Detect which cell encompasses the target text, then output its (x, y) center coordinate. 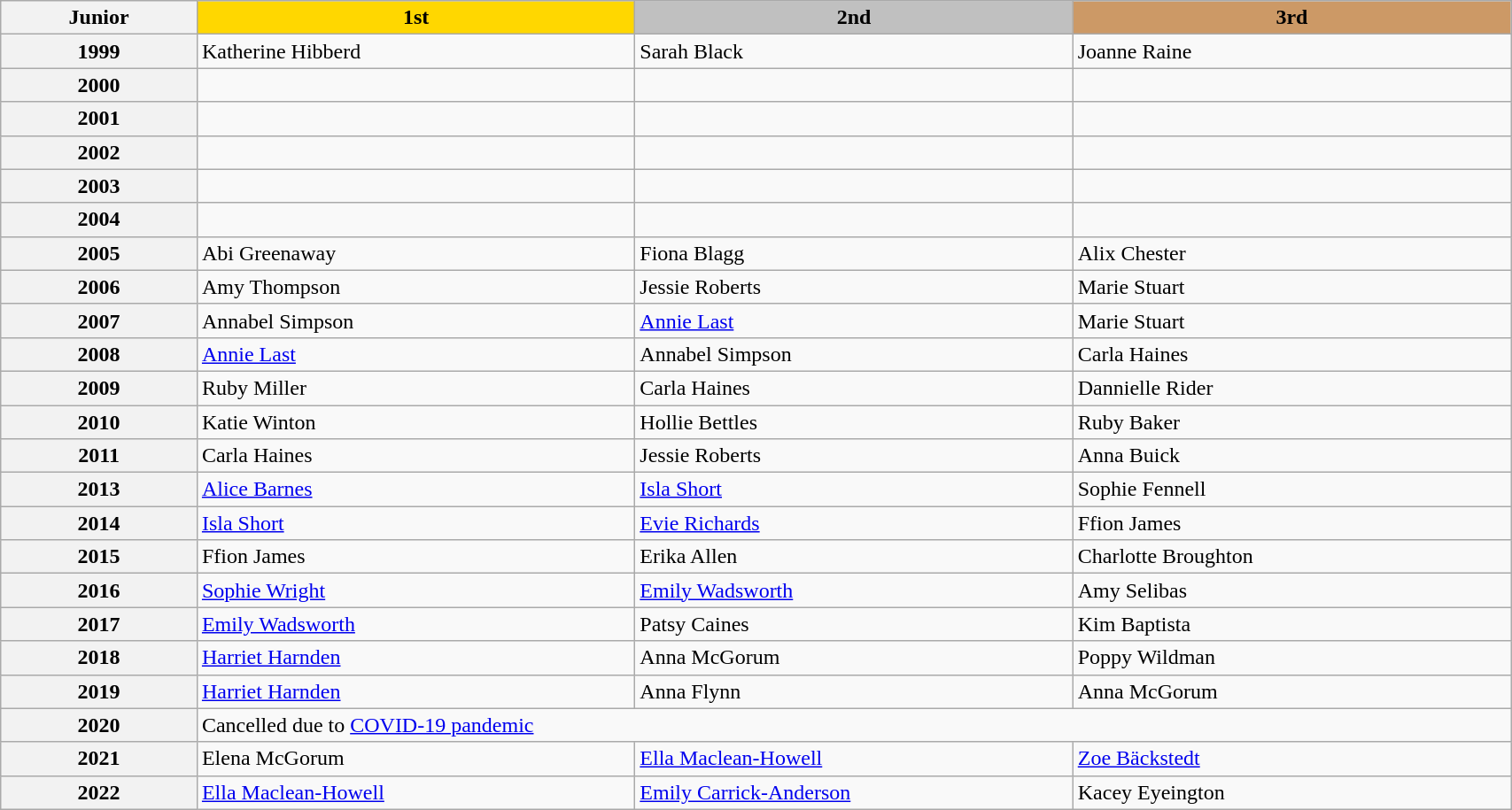
Katherine Hibberd (415, 51)
Hollie Bettles (854, 422)
Joanne Raine (1291, 51)
2000 (99, 85)
Amy Thompson (415, 287)
Dannielle Rider (1291, 388)
Sophie Fennell (1291, 490)
Zoe Bäckstedt (1291, 759)
Patsy Caines (854, 624)
Cancelled due to COVID-19 pandemic (854, 725)
Ruby Miller (415, 388)
Anna Flynn (854, 691)
Evie Richards (854, 523)
Abi Greenaway (415, 253)
Sophie Wright (415, 590)
2018 (99, 658)
Kim Baptista (1291, 624)
Alice Barnes (415, 490)
2014 (99, 523)
2008 (99, 354)
Kacey Eyeington (1291, 792)
2001 (99, 119)
2006 (99, 287)
2nd (854, 18)
2021 (99, 759)
2007 (99, 320)
Sarah Black (854, 51)
Poppy Wildman (1291, 658)
Junior (99, 18)
2004 (99, 220)
1st (415, 18)
2017 (99, 624)
Elena McGorum (415, 759)
1999 (99, 51)
2009 (99, 388)
2022 (99, 792)
2002 (99, 152)
2019 (99, 691)
Amy Selibas (1291, 590)
Emily Carrick-Anderson (854, 792)
2015 (99, 557)
2010 (99, 422)
Anna Buick (1291, 456)
Katie Winton (415, 422)
Fiona Blagg (854, 253)
2020 (99, 725)
3rd (1291, 18)
Charlotte Broughton (1291, 557)
Alix Chester (1291, 253)
Erika Allen (854, 557)
2005 (99, 253)
2011 (99, 456)
2016 (99, 590)
Ruby Baker (1291, 422)
2013 (99, 490)
2003 (99, 186)
